From the cell containing the given text, extract its center point as (X, Y) coordinate. 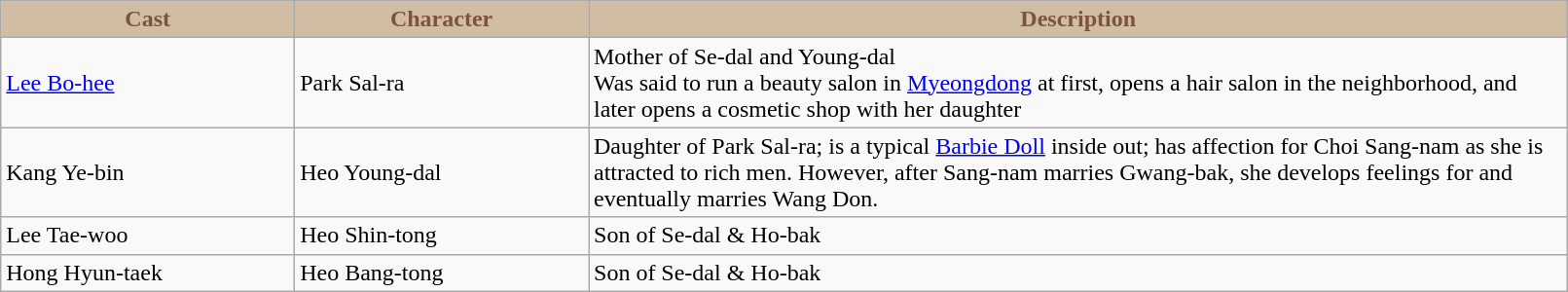
Cast (148, 19)
Kang Ye-bin (148, 172)
Heo Bang-tong (442, 273)
Character (442, 19)
Description (1077, 19)
Hong Hyun-taek (148, 273)
Heo Young-dal (442, 172)
Park Sal-ra (442, 83)
Heo Shin-tong (442, 236)
Lee Bo-hee (148, 83)
Lee Tae-woo (148, 236)
